Find where the given text appears and provide that cell's center as (X, Y) coordinate. 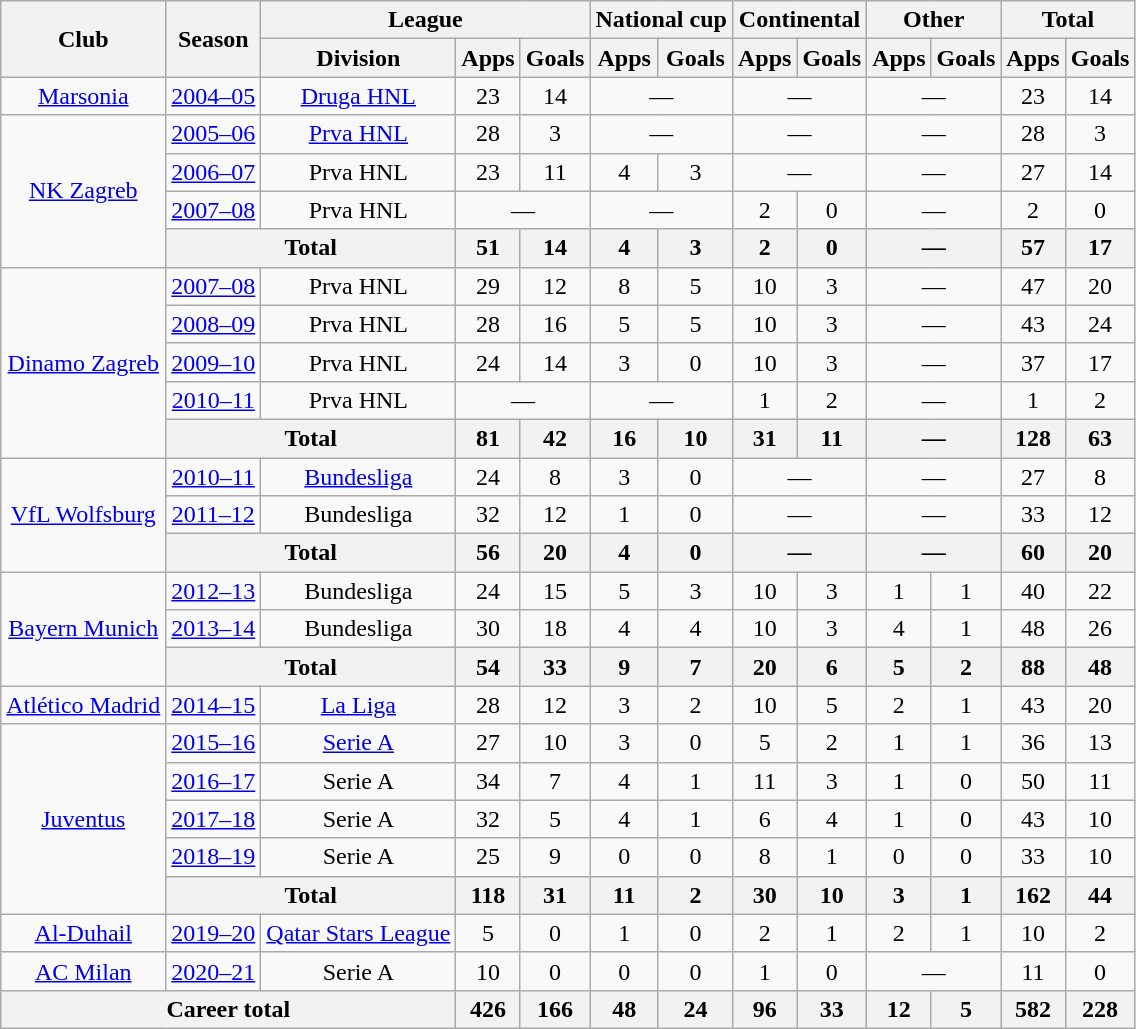
40 (1033, 591)
42 (555, 438)
2012–13 (214, 591)
63 (1100, 438)
22 (1100, 591)
Season (214, 39)
128 (1033, 438)
2005–06 (214, 134)
Druga HNL (358, 96)
National cup (661, 20)
Dinamo Zagreb (84, 362)
54 (488, 667)
Al-Duhail (84, 933)
La Liga (358, 705)
Other (934, 20)
56 (488, 553)
15 (555, 591)
Division (358, 58)
166 (555, 1009)
81 (488, 438)
50 (1033, 781)
2017–18 (214, 819)
2011–12 (214, 515)
37 (1033, 362)
Continental (799, 20)
228 (1100, 1009)
Juventus (84, 819)
2009–10 (214, 362)
26 (1100, 629)
AC Milan (84, 971)
2013–14 (214, 629)
League (426, 20)
2015–16 (214, 743)
2016–17 (214, 781)
Career total (228, 1009)
VfL Wolfsburg (84, 515)
Qatar Stars League (358, 933)
29 (488, 286)
47 (1033, 286)
118 (488, 895)
2020–21 (214, 971)
51 (488, 248)
60 (1033, 553)
88 (1033, 667)
162 (1033, 895)
2014–15 (214, 705)
13 (1100, 743)
18 (555, 629)
25 (488, 857)
2004–05 (214, 96)
Atlético Madrid (84, 705)
Bayern Munich (84, 629)
2019–20 (214, 933)
36 (1033, 743)
2008–09 (214, 324)
44 (1100, 895)
2006–07 (214, 172)
Club (84, 39)
582 (1033, 1009)
NK Zagreb (84, 191)
57 (1033, 248)
34 (488, 781)
2018–19 (214, 857)
426 (488, 1009)
96 (764, 1009)
Marsonia (84, 96)
